Determine the [X, Y] coordinate at the center of the cell enclosing the given text.  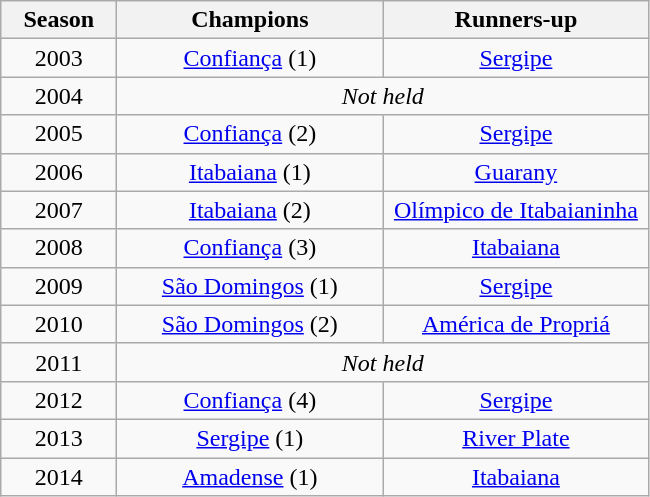
2006 [59, 172]
Season [59, 20]
Champions [250, 20]
Amadense (1) [250, 477]
2004 [59, 96]
2008 [59, 248]
Olímpico de Itabaianinha [516, 210]
Itabaiana (1) [250, 172]
2011 [59, 362]
Sergipe (1) [250, 438]
Confiança (4) [250, 400]
2007 [59, 210]
2009 [59, 286]
2014 [59, 477]
2010 [59, 324]
2005 [59, 134]
Runners-up [516, 20]
River Plate [516, 438]
Itabaiana (2) [250, 210]
Guarany [516, 172]
América de Propriá [516, 324]
Confiança (2) [250, 134]
2012 [59, 400]
Confiança (1) [250, 58]
São Domingos (2) [250, 324]
Confiança (3) [250, 248]
2003 [59, 58]
São Domingos (1) [250, 286]
2013 [59, 438]
